For the text-containing cell, return its midpoint in [X, Y] coordinate format. 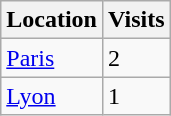
Location [52, 20]
2 [136, 58]
Paris [52, 58]
Lyon [52, 96]
1 [136, 96]
Visits [136, 20]
